From the cell containing the given text, extract its center point as (x, y) coordinate. 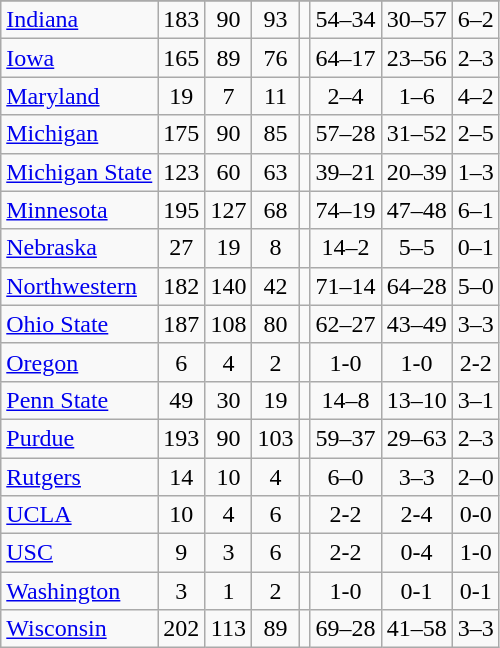
2-4 (416, 515)
165 (182, 58)
0–1 (476, 248)
Wisconsin (80, 629)
76 (276, 58)
42 (276, 286)
Iowa (80, 58)
5–0 (476, 286)
Northwestern (80, 286)
Michigan (80, 134)
Nebraska (80, 248)
41–58 (416, 629)
31–52 (416, 134)
30 (228, 400)
183 (182, 20)
6–2 (476, 20)
0-0 (476, 515)
Ohio State (80, 324)
62–27 (346, 324)
29–63 (416, 438)
47–48 (416, 210)
80 (276, 324)
140 (228, 286)
74–19 (346, 210)
108 (228, 324)
182 (182, 286)
USC (80, 553)
Indiana (80, 20)
14 (182, 477)
64–28 (416, 286)
2–5 (476, 134)
8 (276, 248)
7 (228, 96)
Minnesota (80, 210)
Penn State (80, 400)
43–49 (416, 324)
27 (182, 248)
113 (228, 629)
0-4 (416, 553)
1–6 (416, 96)
Michigan State (80, 172)
UCLA (80, 515)
57–28 (346, 134)
193 (182, 438)
39–21 (346, 172)
195 (182, 210)
1–3 (476, 172)
93 (276, 20)
202 (182, 629)
13–10 (416, 400)
69–28 (346, 629)
2–0 (476, 477)
127 (228, 210)
175 (182, 134)
Washington (80, 591)
49 (182, 400)
4–2 (476, 96)
6–0 (346, 477)
20–39 (416, 172)
85 (276, 134)
11 (276, 96)
Maryland (80, 96)
54–34 (346, 20)
2–4 (346, 96)
103 (276, 438)
Purdue (80, 438)
5–5 (416, 248)
14–2 (346, 248)
71–14 (346, 286)
1 (228, 591)
64–17 (346, 58)
14–8 (346, 400)
63 (276, 172)
68 (276, 210)
59–37 (346, 438)
23–56 (416, 58)
Oregon (80, 362)
123 (182, 172)
6–1 (476, 210)
Rutgers (80, 477)
3–1 (476, 400)
30–57 (416, 20)
60 (228, 172)
9 (182, 553)
187 (182, 324)
